Provide the [X, Y] coordinate of the cell's center where the given text is located.  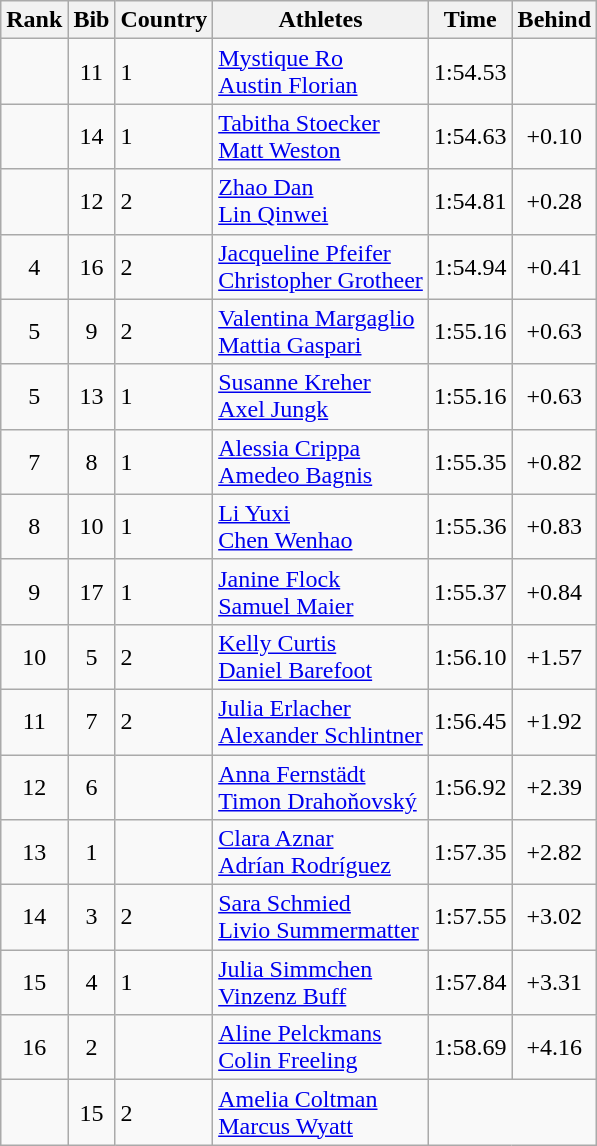
+1.57 [554, 656]
1:56.92 [470, 786]
Susanne KreherAxel Jungk [321, 396]
3 [92, 918]
Kelly CurtisDaniel Barefoot [321, 656]
+0.83 [554, 526]
+4.16 [554, 1048]
1:54.53 [470, 72]
Clara AznarAdrían Rodríguez [321, 852]
Anna FernstädtTimon Drahoňovský [321, 786]
+0.84 [554, 592]
Tabitha StoeckerMatt Weston [321, 136]
1:57.84 [470, 982]
Aline PelckmansColin Freeling [321, 1048]
+3.02 [554, 918]
+0.10 [554, 136]
Country [164, 20]
1:54.94 [470, 266]
Amelia ColtmanMarcus Wyatt [321, 1112]
1:55.37 [470, 592]
1:55.36 [470, 526]
Mystique RoAustin Florian [321, 72]
Zhao DanLin Qinwei [321, 202]
6 [92, 786]
1:54.81 [470, 202]
Alessia CrippaAmedeo Bagnis [321, 462]
1:57.35 [470, 852]
Julia ErlacherAlexander Schlintner [321, 722]
Janine FlockSamuel Maier [321, 592]
Bib [92, 20]
+3.31 [554, 982]
1:54.63 [470, 136]
Rank [34, 20]
17 [92, 592]
1:56.45 [470, 722]
Valentina MargaglioMattia Gaspari [321, 332]
1:58.69 [470, 1048]
1:57.55 [470, 918]
1:56.10 [470, 656]
Behind [554, 20]
+1.92 [554, 722]
Li YuxiChen Wenhao [321, 526]
Jacqueline PfeiferChristopher Grotheer [321, 266]
+2.39 [554, 786]
+0.28 [554, 202]
1:55.35 [470, 462]
Time [470, 20]
Athletes [321, 20]
+2.82 [554, 852]
Sara SchmiedLivio Summermatter [321, 918]
Julia SimmchenVinzenz Buff [321, 982]
+0.41 [554, 266]
+0.82 [554, 462]
